Output the (x, y) coordinate of the center of the cell containing the given text.  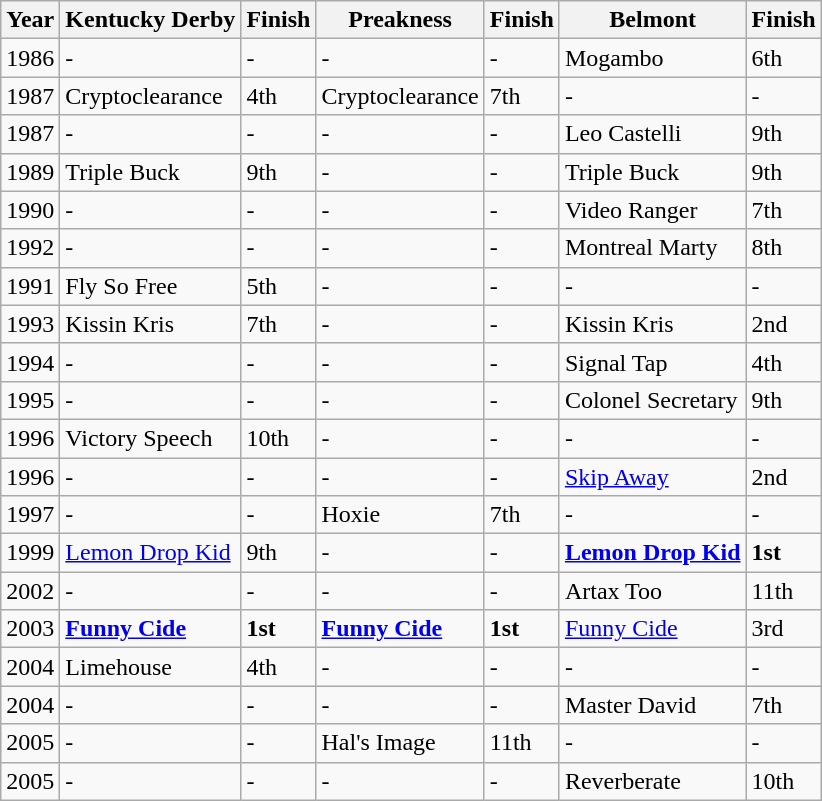
6th (784, 58)
Leo Castelli (652, 134)
1991 (30, 286)
Reverberate (652, 781)
1986 (30, 58)
8th (784, 248)
1993 (30, 324)
1989 (30, 172)
5th (278, 286)
Mogambo (652, 58)
Master David (652, 705)
Belmont (652, 20)
Hoxie (400, 515)
1995 (30, 400)
Kentucky Derby (150, 20)
1990 (30, 210)
1994 (30, 362)
Year (30, 20)
Preakness (400, 20)
Skip Away (652, 477)
Artax Too (652, 591)
1999 (30, 553)
2002 (30, 591)
3rd (784, 629)
Limehouse (150, 667)
Victory Speech (150, 438)
Hal's Image (400, 743)
Colonel Secretary (652, 400)
1997 (30, 515)
Signal Tap (652, 362)
Video Ranger (652, 210)
Montreal Marty (652, 248)
2003 (30, 629)
Fly So Free (150, 286)
1992 (30, 248)
